Pinpoint the cell where the given text exists, returning its [x, y] midpoint coordinate. 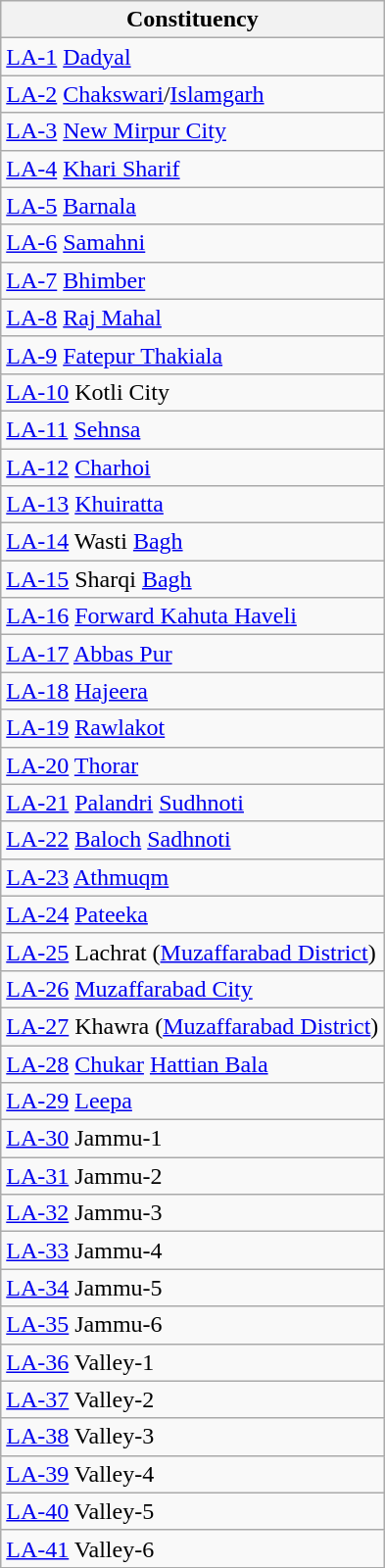
LA-34 Jammu-5 [192, 1288]
LA-17 Abbas Pur [192, 654]
LA-31 Jammu-2 [192, 1176]
LA-21 Palandri Sudhnoti [192, 803]
LA-41 Valley-6 [192, 1548]
LA-22 Baloch Sadhnoti [192, 840]
LA-33 Jammu-4 [192, 1250]
LA-32 Jammu-3 [192, 1213]
LA-26 Muzaffarabad City [192, 989]
LA-27 Khawra (Muzaffarabad District) [192, 1026]
LA-10 Kotli City [192, 392]
LA-40 Valley-5 [192, 1511]
LA-23 Athmuqm [192, 877]
LA-36 Valley-1 [192, 1362]
LA-11 Sehnsa [192, 429]
LA-6 Samahni [192, 243]
LA-35 Jammu-6 [192, 1325]
LA-9 Fatepur Thakiala [192, 355]
LA-29 Leepa [192, 1102]
LA-4 Khari Sharif [192, 169]
LA-38 Valley-3 [192, 1437]
LA-28 Chukar Hattian Bala [192, 1063]
LA-7 Bhimber [192, 280]
LA-24 Pateeka [192, 914]
LA-18 Hajeera [192, 691]
LA-39 Valley-4 [192, 1474]
LA-8 Raj Mahal [192, 318]
LA-25 Lachrat (Muzaffarabad District) [192, 952]
LA-1 Dadyal [192, 57]
LA-2 Chakswari/Islamgarh [192, 94]
LA-30 Jammu-1 [192, 1139]
LA-12 Charhoi [192, 467]
LA-19 Rawlakot [192, 728]
LA-15 Sharqi Bagh [192, 579]
LA-3 New Mirpur City [192, 131]
LA-20 Thorar [192, 765]
LA-13 Khuiratta [192, 505]
LA-5 Barnala [192, 206]
LA-16 Forward Kahuta Haveli [192, 616]
LA-37 Valley-2 [192, 1399]
Constituency [192, 20]
LA-14 Wasti Bagh [192, 542]
